For the text-containing cell, return its midpoint in [X, Y] coordinate format. 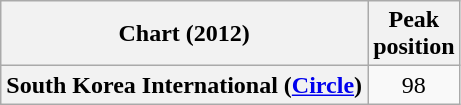
South Korea International (Circle) [184, 85]
Chart (2012) [184, 34]
98 [414, 85]
Peakposition [414, 34]
